Search for the cell housing the specified text and yield its (x, y) center coordinate. 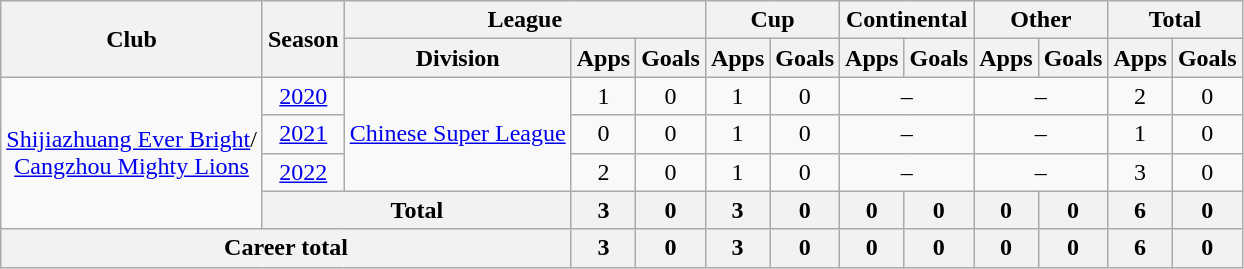
Other (1041, 20)
League (524, 20)
Continental (907, 20)
2022 (303, 172)
Chinese Super League (458, 134)
Division (458, 58)
2020 (303, 96)
Season (303, 39)
Shijiazhuang Ever Bright/Cangzhou Mighty Lions (132, 153)
2021 (303, 134)
Career total (286, 248)
Club (132, 39)
Cup (772, 20)
